Identify which cell holds the provided text, then report its [x, y] central coordinate. 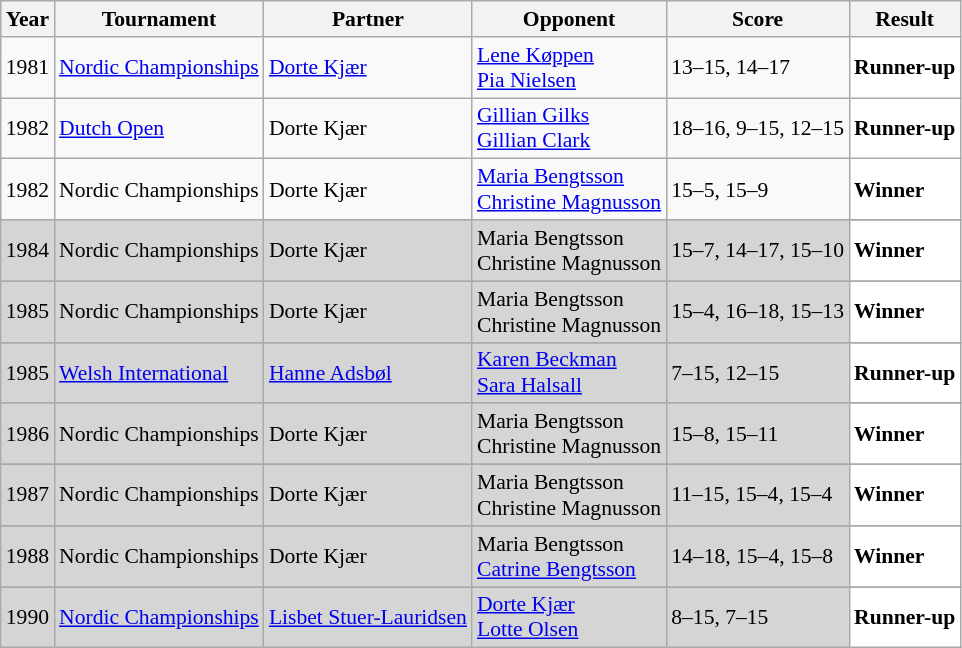
1984 [28, 250]
Hanne Adsbøl [368, 372]
Gillian Gilks Gillian Clark [569, 128]
Year [28, 19]
8–15, 7–15 [758, 618]
Welsh International [159, 372]
18–16, 9–15, 12–15 [758, 128]
Opponent [569, 19]
1990 [28, 618]
Tournament [159, 19]
Partner [368, 19]
15–4, 16–18, 15–13 [758, 312]
Lisbet Stuer-Lauridsen [368, 618]
1988 [28, 556]
1981 [28, 68]
Dorte Kjær Lotte Olsen [569, 618]
Karen Beckman Sara Halsall [569, 372]
15–5, 15–9 [758, 190]
13–15, 14–17 [758, 68]
14–18, 15–4, 15–8 [758, 556]
15–7, 14–17, 15–10 [758, 250]
Maria Bengtsson Catrine Bengtsson [569, 556]
1987 [28, 496]
11–15, 15–4, 15–4 [758, 496]
Score [758, 19]
Result [904, 19]
7–15, 12–15 [758, 372]
Lene Køppen Pia Nielsen [569, 68]
15–8, 15–11 [758, 434]
1986 [28, 434]
Dutch Open [159, 128]
